Search for the cell housing the specified text and yield its (X, Y) center coordinate. 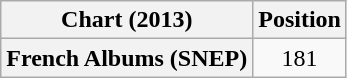
Chart (2013) (127, 20)
181 (300, 58)
Position (300, 20)
French Albums (SNEP) (127, 58)
